Scan for the cell matching the given text and deliver its [x, y] coordinate at center. 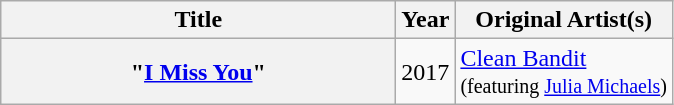
Year [426, 20]
Original Artist(s) [564, 20]
"I Miss You" [198, 72]
Title [198, 20]
2017 [426, 72]
Clean Bandit(featuring Julia Michaels) [564, 72]
